Return the [x, y] coordinate for the center point of the cell that contains the specified text.  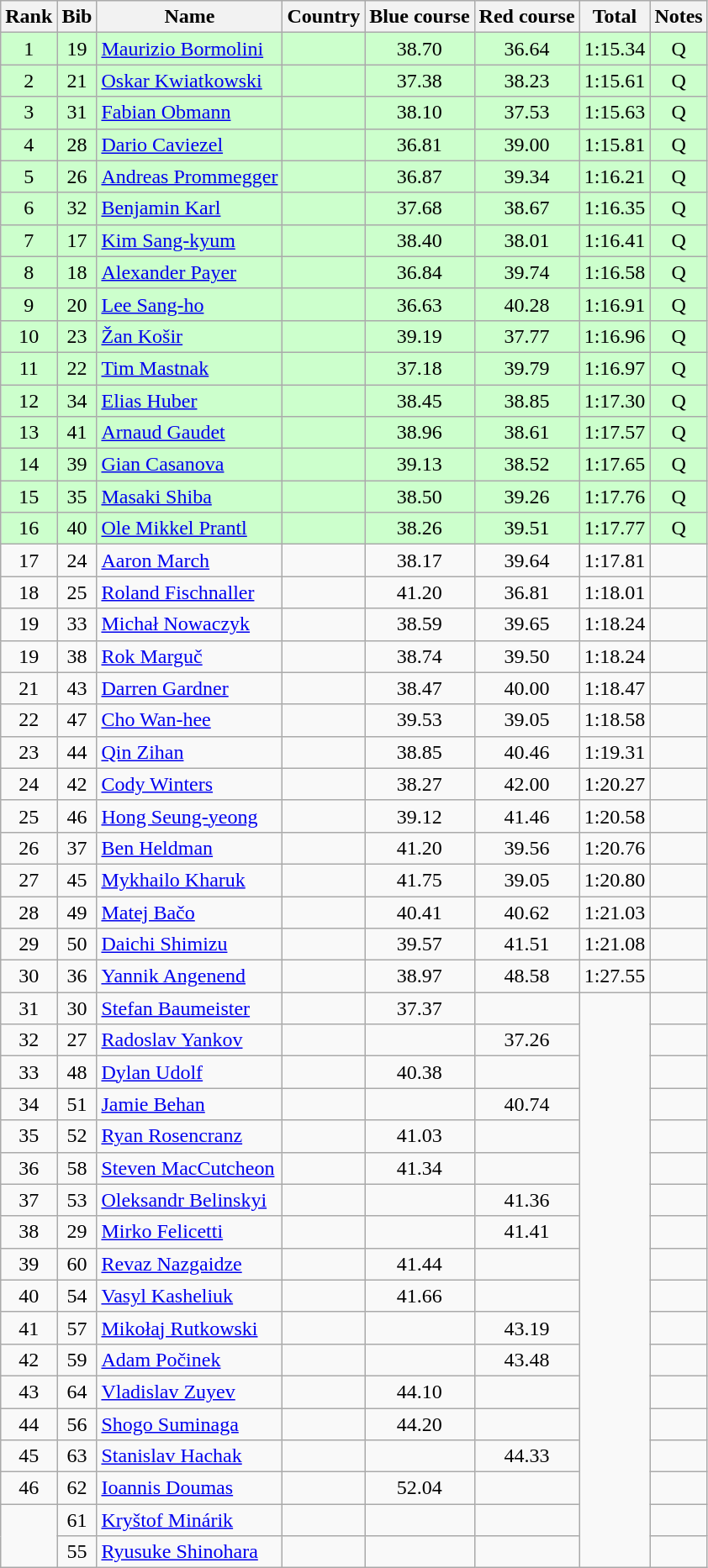
39.51 [526, 529]
38.59 [420, 624]
39.65 [526, 624]
1:27.55 [615, 976]
Andreas Prommegger [190, 176]
Hong Seung-yeong [190, 816]
57 [77, 1328]
Dario Caviezel [190, 145]
Gian Casanova [190, 465]
41.36 [526, 1200]
41.75 [420, 880]
Rank [29, 17]
Cho Wan-hee [190, 720]
Daichi Shimizu [190, 944]
40.74 [526, 1104]
37.18 [420, 368]
37.68 [420, 208]
Name [190, 17]
Notes [679, 17]
1:17.30 [615, 401]
Mykhailo Kharuk [190, 880]
Country [324, 17]
39.50 [526, 656]
38.70 [420, 49]
Kryštof Minárik [190, 1520]
Oskar Kwiatkowski [190, 81]
Masaki Shiba [190, 497]
Red course [526, 17]
Žan Košir [190, 336]
1:15.34 [615, 49]
37.26 [526, 1040]
38.97 [420, 976]
Bib [77, 17]
4 [29, 145]
Fabian Obmann [190, 113]
Radoslav Yankov [190, 1040]
56 [77, 1424]
Blue course [420, 17]
63 [77, 1456]
1:16.35 [615, 208]
44.10 [420, 1392]
39.26 [526, 497]
Oleksandr Belinskyi [190, 1200]
37.37 [420, 1008]
1:18.47 [615, 688]
Qin Zihan [190, 752]
41.46 [526, 816]
16 [29, 529]
9 [29, 304]
50 [77, 944]
Stanislav Hachak [190, 1456]
Cody Winters [190, 784]
1:16.41 [615, 240]
38.26 [420, 529]
Vladislav Zuyev [190, 1392]
Ioannis Doumas [190, 1488]
Elias Huber [190, 401]
38.74 [420, 656]
55 [77, 1552]
36.87 [420, 176]
Alexander Payer [190, 272]
52 [77, 1136]
60 [77, 1264]
Yannik Angenend [190, 976]
1:15.61 [615, 81]
38.96 [420, 433]
1:16.96 [615, 336]
1:17.81 [615, 560]
13 [29, 433]
1:19.31 [615, 752]
Tim Mastnak [190, 368]
38.01 [526, 240]
40.62 [526, 912]
43.19 [526, 1328]
1:17.77 [615, 529]
Ryan Rosencranz [190, 1136]
Lee Sang-ho [190, 304]
1:16.91 [615, 304]
42.00 [526, 784]
54 [77, 1296]
Total [615, 17]
Ryusuke Shinohara [190, 1552]
Maurizio Bormolini [190, 49]
10 [29, 336]
38.67 [526, 208]
53 [77, 1200]
52.04 [420, 1488]
40.00 [526, 688]
58 [77, 1168]
38.10 [420, 113]
Arnaud Gaudet [190, 433]
39.13 [420, 465]
38.45 [420, 401]
15 [29, 497]
11 [29, 368]
1:18.58 [615, 720]
38.17 [420, 560]
1 [29, 49]
38.52 [526, 465]
1:18.01 [615, 592]
37.77 [526, 336]
Vasyl Kasheliuk [190, 1296]
Aaron March [190, 560]
1:20.27 [615, 784]
1:16.97 [615, 368]
37.38 [420, 81]
44.20 [420, 1424]
Benjamin Karl [190, 208]
20 [77, 304]
59 [77, 1360]
Ole Mikkel Prantl [190, 529]
5 [29, 176]
39.53 [420, 720]
Rok Marguč [190, 656]
44.33 [526, 1456]
62 [77, 1488]
Jamie Behan [190, 1104]
48 [77, 1072]
1:17.57 [615, 433]
39.64 [526, 560]
1:20.58 [615, 816]
Shogo Suminaga [190, 1424]
38.61 [526, 433]
49 [77, 912]
Adam Počinek [190, 1360]
Michał Nowaczyk [190, 624]
8 [29, 272]
38.47 [420, 688]
38.27 [420, 784]
39.74 [526, 272]
40.41 [420, 912]
7 [29, 240]
41.41 [526, 1232]
Mikołaj Rutkowski [190, 1328]
Roland Fischnaller [190, 592]
Kim Sang-kyum [190, 240]
40.46 [526, 752]
1:15.81 [615, 145]
1:16.58 [615, 272]
38.40 [420, 240]
1:16.21 [615, 176]
Mirko Felicetti [190, 1232]
39.79 [526, 368]
Steven MacCutcheon [190, 1168]
39.34 [526, 176]
37.53 [526, 113]
36.63 [420, 304]
40.38 [420, 1072]
1:20.80 [615, 880]
Darren Gardner [190, 688]
36.64 [526, 49]
39.00 [526, 145]
Revaz Nazgaidze [190, 1264]
41.44 [420, 1264]
39.57 [420, 944]
6 [29, 208]
39.19 [420, 336]
Stefan Baumeister [190, 1008]
3 [29, 113]
Dylan Udolf [190, 1072]
51 [77, 1104]
40.28 [526, 304]
1:15.63 [615, 113]
43.48 [526, 1360]
1:21.03 [615, 912]
1:20.76 [615, 848]
47 [77, 720]
36.84 [420, 272]
41.51 [526, 944]
48.58 [526, 976]
39.56 [526, 848]
64 [77, 1392]
39.12 [420, 816]
12 [29, 401]
2 [29, 81]
41.03 [420, 1136]
1:17.76 [615, 497]
14 [29, 465]
Matej Bačo [190, 912]
1:17.65 [615, 465]
38.50 [420, 497]
38.23 [526, 81]
61 [77, 1520]
41.66 [420, 1296]
Ben Heldman [190, 848]
1:21.08 [615, 944]
41.34 [420, 1168]
